Provide the [x, y] coordinate of the cell's center where the given text is located.  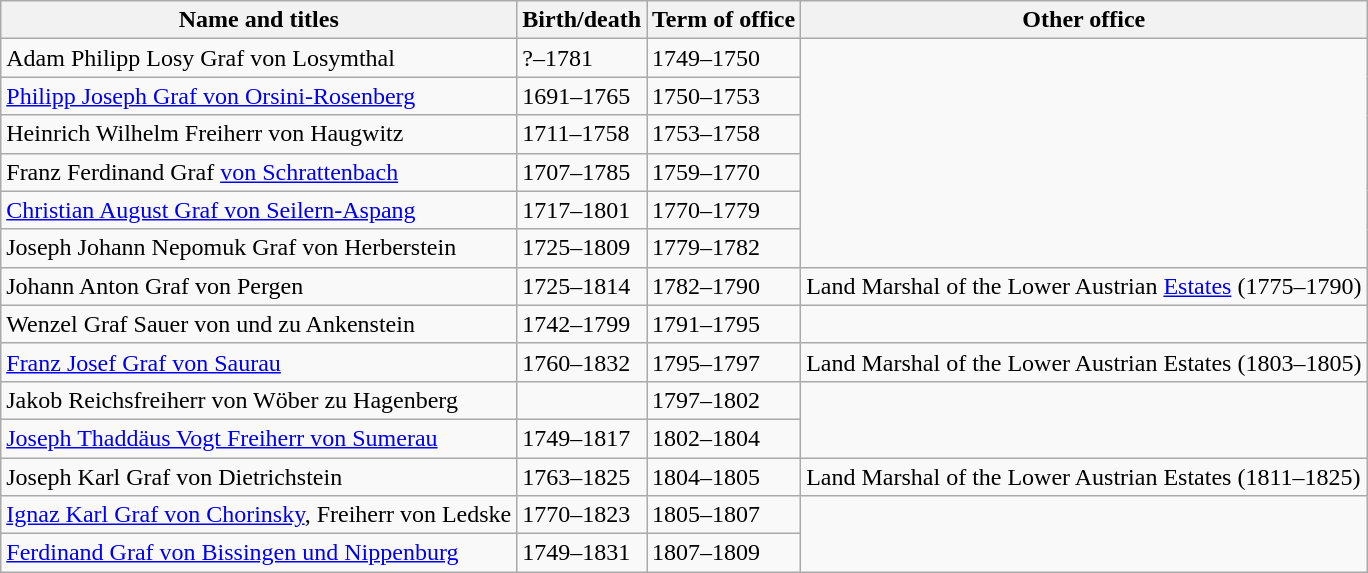
1749–1831 [582, 553]
1711–1758 [582, 134]
1717–1801 [582, 210]
1707–1785 [582, 172]
1763–1825 [582, 477]
Franz Josef Graf von Saurau [259, 362]
Name and titles [259, 20]
Birth/death [582, 20]
1802–1804 [724, 438]
Ignaz Karl Graf von Chorinsky, Freiherr von Ledske [259, 515]
1749–1817 [582, 438]
Joseph Johann Nepomuk Graf von Herberstein [259, 248]
Johann Anton Graf von Pergen [259, 286]
?–1781 [582, 58]
Wenzel Graf Sauer von und zu Ankenstein [259, 324]
1779–1782 [724, 248]
1807–1809 [724, 553]
Franz Ferdinand Graf von Schrattenbach [259, 172]
Land Marshal of the Lower Austrian Estates (1775–1790) [1084, 286]
1725–1814 [582, 286]
1753–1758 [724, 134]
1782–1790 [724, 286]
Jakob Reichsfreiherr von Wöber zu Hagenberg [259, 400]
1725–1809 [582, 248]
1797–1802 [724, 400]
Heinrich Wilhelm Freiherr von Haugwitz [259, 134]
1770–1779 [724, 210]
Philipp Joseph Graf von Orsini-Rosenberg [259, 96]
1760–1832 [582, 362]
1742–1799 [582, 324]
1770–1823 [582, 515]
Christian August Graf von Seilern-Aspang [259, 210]
Ferdinand Graf von Bissingen und Nippenburg [259, 553]
Adam Philipp Losy Graf von Losymthal [259, 58]
1749–1750 [724, 58]
1750–1753 [724, 96]
Other office [1084, 20]
Joseph Karl Graf von Dietrichstein [259, 477]
1791–1795 [724, 324]
Term of office [724, 20]
1805–1807 [724, 515]
1804–1805 [724, 477]
Land Marshal of the Lower Austrian Estates (1811–1825) [1084, 477]
1691–1765 [582, 96]
Land Marshal of the Lower Austrian Estates (1803–1805) [1084, 362]
1759–1770 [724, 172]
Joseph Thaddäus Vogt Freiherr von Sumerau [259, 438]
1795–1797 [724, 362]
